Capture the cell that displays the provided text and extract its (X, Y) central coordinate. 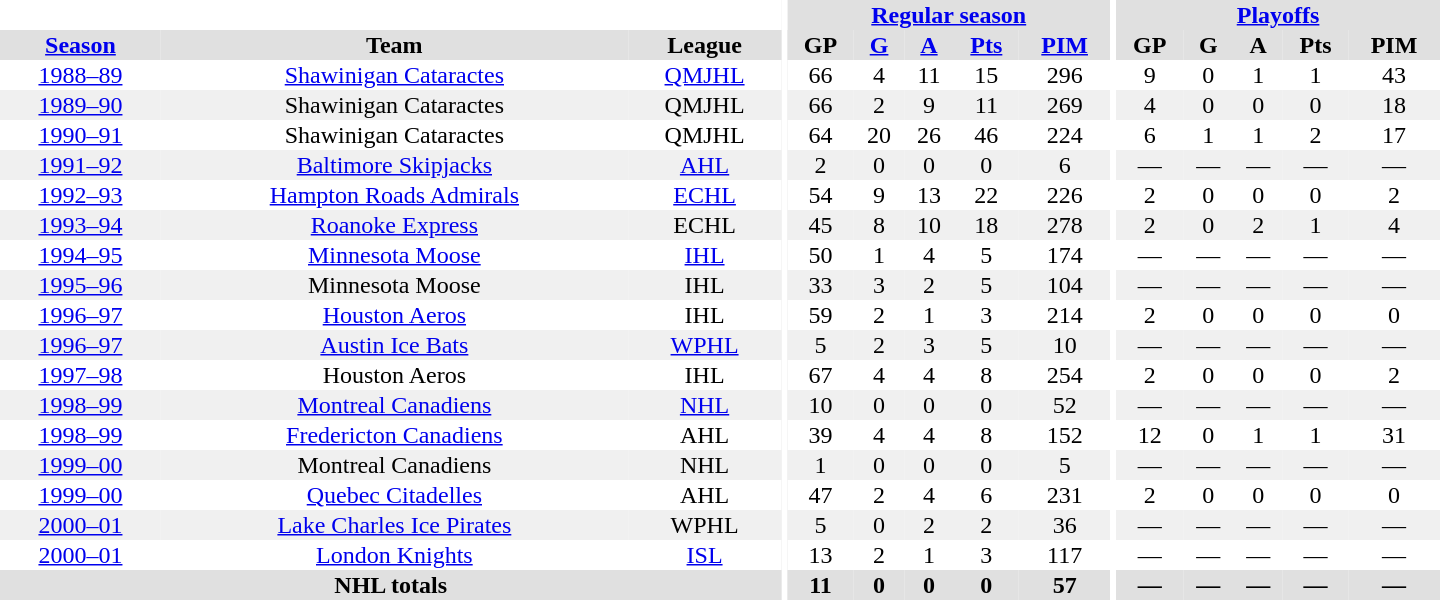
224 (1065, 135)
22 (986, 195)
104 (1065, 285)
1989–90 (80, 105)
31 (1394, 435)
20 (879, 135)
214 (1065, 315)
Lake Charles Ice Pirates (394, 525)
League (705, 45)
54 (820, 195)
254 (1065, 375)
296 (1065, 75)
231 (1065, 495)
47 (820, 495)
Playoffs (1278, 15)
269 (1065, 105)
50 (820, 255)
52 (1065, 405)
1988–89 (80, 75)
57 (1065, 585)
ISL (705, 555)
1995–96 (80, 285)
1991–92 (80, 165)
43 (1394, 75)
Team (394, 45)
London Knights (394, 555)
Baltimore Skipjacks (394, 165)
45 (820, 225)
46 (986, 135)
26 (929, 135)
59 (820, 315)
12 (1150, 435)
Regular season (949, 15)
1993–94 (80, 225)
278 (1065, 225)
Austin Ice Bats (394, 345)
Roanoke Express (394, 225)
117 (1065, 555)
39 (820, 435)
1994–95 (80, 255)
1997–98 (80, 375)
64 (820, 135)
33 (820, 285)
Hampton Roads Admirals (394, 195)
15 (986, 75)
1992–93 (80, 195)
Fredericton Canadiens (394, 435)
67 (820, 375)
NHL totals (390, 585)
17 (1394, 135)
1990–91 (80, 135)
226 (1065, 195)
152 (1065, 435)
36 (1065, 525)
174 (1065, 255)
Season (80, 45)
Quebec Citadelles (394, 495)
